Return the (X, Y) coordinate for the center point of the cell that contains the specified text.  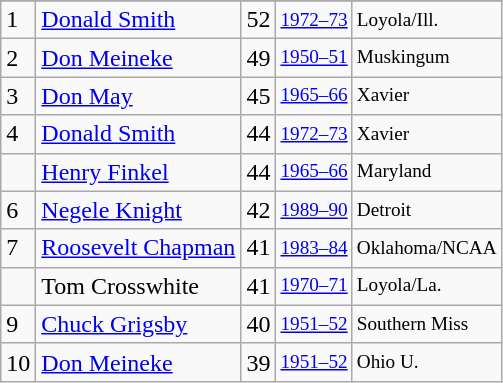
52 (258, 20)
Loyola/La. (426, 286)
1950–51 (314, 58)
Ohio U. (426, 362)
Henry Finkel (138, 172)
10 (18, 362)
Southern Miss (426, 324)
1989–90 (314, 210)
Roosevelt Chapman (138, 248)
Tom Crosswhite (138, 286)
Chuck Grigsby (138, 324)
1 (18, 20)
9 (18, 324)
Maryland (426, 172)
Don May (138, 96)
Oklahoma/NCAA (426, 248)
39 (258, 362)
4 (18, 134)
3 (18, 96)
49 (258, 58)
Negele Knight (138, 210)
Muskingum (426, 58)
Detroit (426, 210)
1983–84 (314, 248)
7 (18, 248)
45 (258, 96)
40 (258, 324)
1970–71 (314, 286)
6 (18, 210)
Loyola/Ill. (426, 20)
42 (258, 210)
2 (18, 58)
